Scan for the cell matching the given text and deliver its [X, Y] coordinate at center. 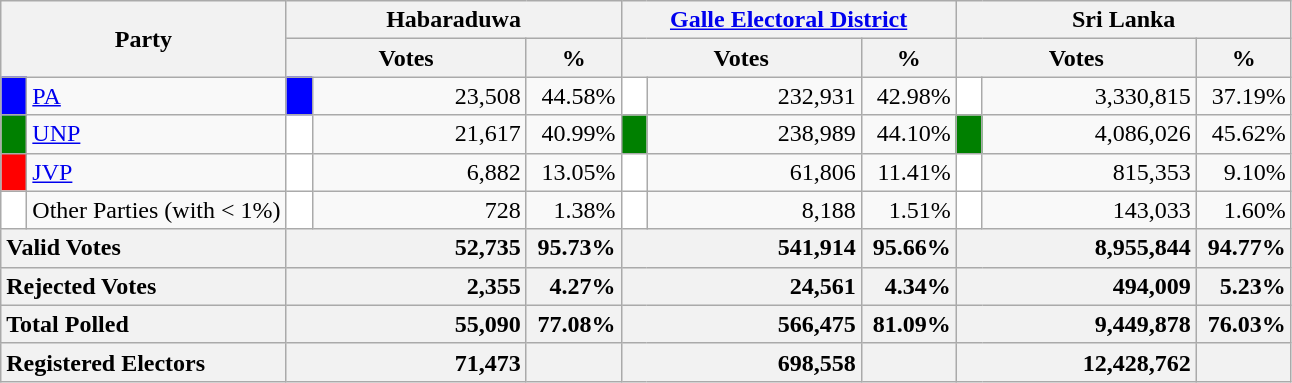
94.77% [1244, 248]
3,330,815 [1089, 96]
9.10% [1244, 172]
Registered Electors [144, 362]
4.34% [908, 286]
61,806 [754, 172]
Other Parties (with < 1%) [156, 210]
76.03% [1244, 324]
1.60% [1244, 210]
4,086,026 [1089, 134]
238,989 [754, 134]
5.23% [1244, 286]
9,449,878 [1076, 324]
23,508 [419, 96]
698,558 [741, 362]
1.38% [574, 210]
6,882 [419, 172]
UNP [156, 134]
21,617 [419, 134]
Sri Lanka [1124, 20]
45.62% [1244, 134]
815,353 [1089, 172]
Habaraduwa [454, 20]
232,931 [754, 96]
42.98% [908, 96]
55,090 [406, 324]
95.66% [908, 248]
8,188 [754, 210]
JVP [156, 172]
24,561 [741, 286]
728 [419, 210]
Rejected Votes [144, 286]
566,475 [741, 324]
12,428,762 [1076, 362]
2,355 [406, 286]
Galle Electoral District [788, 20]
PA [156, 96]
8,955,844 [1076, 248]
81.09% [908, 324]
44.10% [908, 134]
52,735 [406, 248]
77.08% [574, 324]
Valid Votes [144, 248]
95.73% [574, 248]
37.19% [1244, 96]
44.58% [574, 96]
13.05% [574, 172]
Total Polled [144, 324]
143,033 [1089, 210]
1.51% [908, 210]
71,473 [406, 362]
11.41% [908, 172]
40.99% [574, 134]
494,009 [1076, 286]
Party [144, 39]
541,914 [741, 248]
4.27% [574, 286]
